Return [X, Y] of the center of cell containing provided text 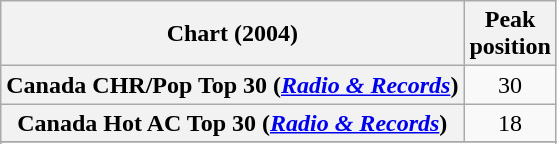
Canada CHR/Pop Top 30 (Radio & Records) [232, 85]
30 [510, 85]
18 [510, 123]
Chart (2004) [232, 34]
Canada Hot AC Top 30 (Radio & Records) [232, 123]
Peakposition [510, 34]
